Determine the [x, y] coordinate at the center of the cell enclosing the given text.  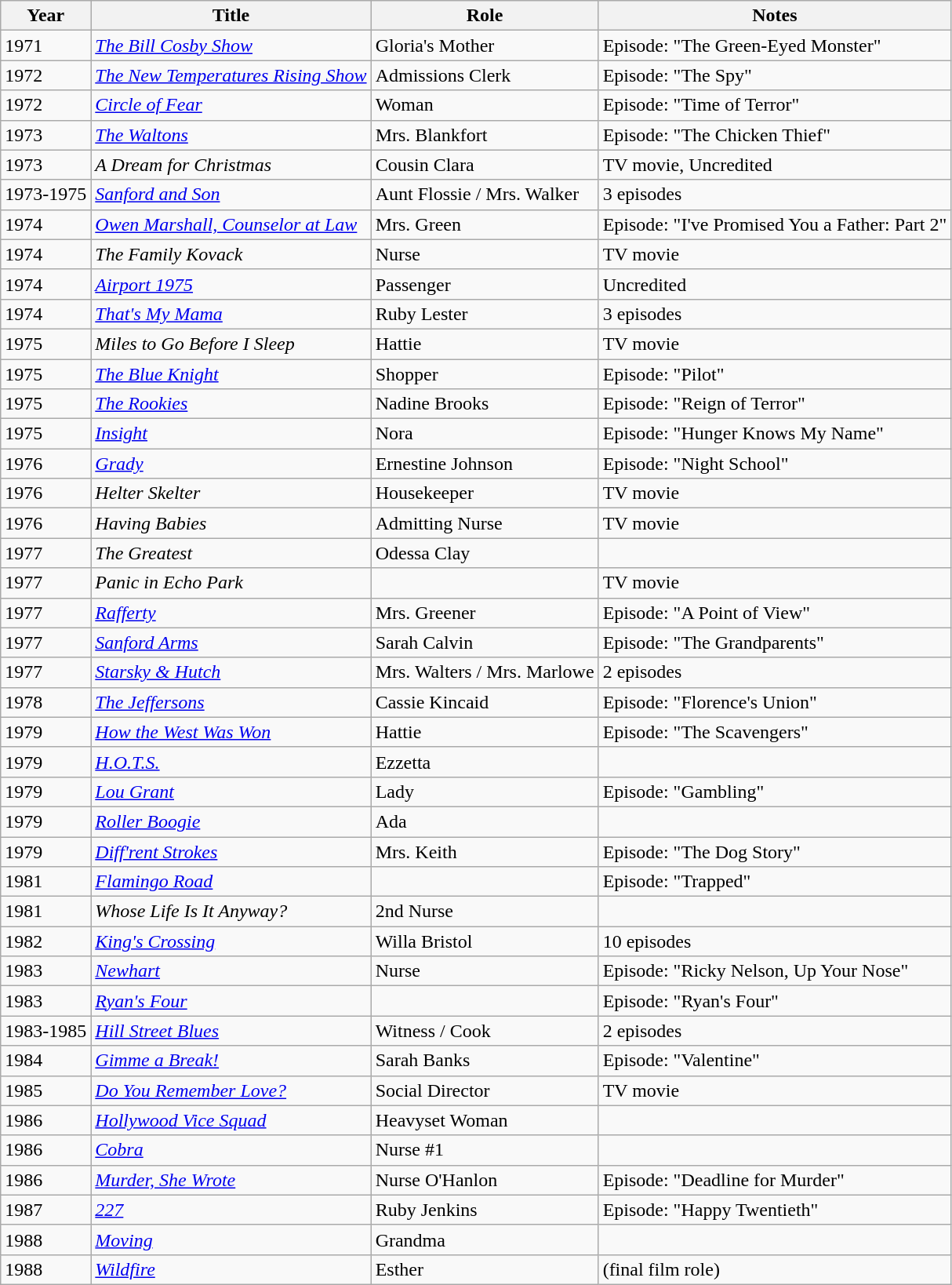
Episode: "Time of Terror" [775, 105]
Episode: "Night School" [775, 464]
Newhart [231, 971]
Mrs. Greener [485, 613]
Mrs. Green [485, 224]
Episode: "Gambling" [775, 792]
1984 [45, 1061]
Cousin Clara [485, 165]
Admitting Nurse [485, 523]
Lou Grant [231, 792]
Ruby Jenkins [485, 1210]
Episode: "A Point of View" [775, 613]
The Bill Cosby Show [231, 46]
Title [231, 16]
Mrs. Blankfort [485, 135]
Gimme a Break! [231, 1061]
Role [485, 16]
Hill Street Blues [231, 1031]
Episode: "Pilot" [775, 374]
Episode: "Ricky Nelson, Up Your Nose" [775, 971]
Episode: "Reign of Terror" [775, 404]
Admissions Clerk [485, 75]
Roller Boogie [231, 821]
Starsky & Hutch [231, 672]
Grandma [485, 1239]
Episode: "The Chicken Thief" [775, 135]
1987 [45, 1210]
Ryan's Four [231, 1001]
Mrs. Walters / Mrs. Marlowe [485, 672]
Aunt Flossie / Mrs. Walker [485, 195]
Episode: "Ryan's Four" [775, 1001]
Airport 1975 [231, 284]
Ernestine Johnson [485, 464]
Ada [485, 821]
Episode: "The Dog Story" [775, 851]
Ruby Lester [485, 314]
Woman [485, 105]
Sanford Arms [231, 642]
1983-1985 [45, 1031]
Episode: "Trapped" [775, 882]
That's My Mama [231, 314]
1973-1975 [45, 195]
Ezzetta [485, 762]
Uncredited [775, 284]
The Family Kovack [231, 254]
How the West Was Won [231, 732]
The New Temperatures Rising Show [231, 75]
The Waltons [231, 135]
Notes [775, 16]
Episode: "I've Promised You a Father: Part 2" [775, 224]
Episode: "Hunger Knows My Name" [775, 434]
Moving [231, 1239]
Nadine Brooks [485, 404]
Heavyset Woman [485, 1120]
Episode: "Valentine" [775, 1061]
1978 [45, 702]
Gloria's Mother [485, 46]
Circle of Fear [231, 105]
Willa Bristol [485, 941]
Esther [485, 1269]
Having Babies [231, 523]
Housekeeper [485, 493]
The Greatest [231, 553]
Owen Marshall, Counselor at Law [231, 224]
A Dream for Christmas [231, 165]
Episode: "The Grandparents" [775, 642]
Episode: "The Spy" [775, 75]
Nurse O'Hanlon [485, 1180]
(final film role) [775, 1269]
The Jeffersons [231, 702]
Year [45, 16]
The Rookies [231, 404]
Grady [231, 464]
Shopper [485, 374]
Flamingo Road [231, 882]
Lady [485, 792]
Panic in Echo Park [231, 583]
TV movie, Uncredited [775, 165]
Murder, She Wrote [231, 1180]
1982 [45, 941]
1985 [45, 1090]
10 episodes [775, 941]
Miles to Go Before I Sleep [231, 344]
Passenger [485, 284]
Helter Skelter [231, 493]
Nurse #1 [485, 1150]
Whose Life Is It Anyway? [231, 912]
King's Crossing [231, 941]
Rafferty [231, 613]
Hollywood Vice Squad [231, 1120]
Sanford and Son [231, 195]
Sarah Banks [485, 1061]
Episode: "The Green-Eyed Monster" [775, 46]
Mrs. Keith [485, 851]
H.O.T.S. [231, 762]
227 [231, 1210]
1971 [45, 46]
Episode: "Deadline for Murder" [775, 1180]
Cassie Kincaid [485, 702]
Sarah Calvin [485, 642]
Diff'rent Strokes [231, 851]
The Blue Knight [231, 374]
Episode: "Florence's Union" [775, 702]
Odessa Clay [485, 553]
Social Director [485, 1090]
Insight [231, 434]
Do You Remember Love? [231, 1090]
Witness / Cook [485, 1031]
2nd Nurse [485, 912]
Cobra [231, 1150]
Nora [485, 434]
Wildfire [231, 1269]
Episode: "The Scavengers" [775, 732]
Episode: "Happy Twentieth" [775, 1210]
